Return the (X, Y) coordinate for the center point of the cell that contains the specified text.  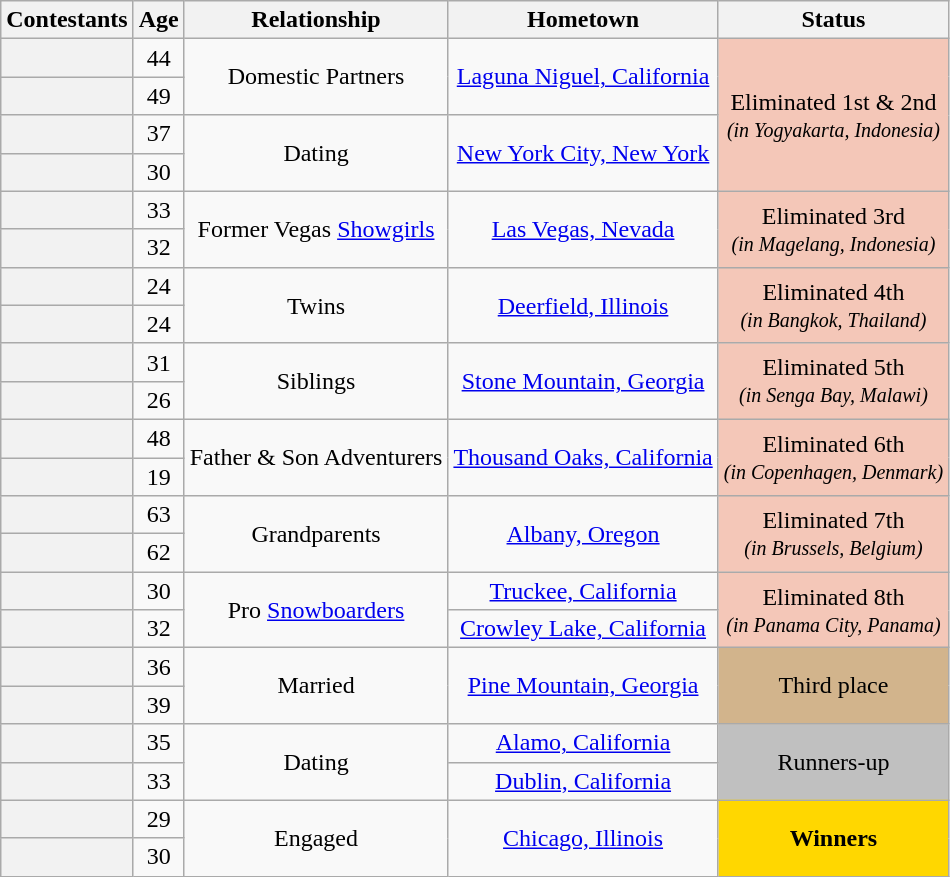
Father & Son Adventurers (316, 457)
Stone Mountain, Georgia (583, 381)
Siblings (316, 381)
Hometown (583, 20)
63 (158, 515)
Status (833, 20)
39 (158, 705)
Eliminated 3rd(in Magelang, Indonesia) (833, 229)
29 (158, 819)
Third place (833, 686)
62 (158, 553)
Eliminated 5th(in Senga Bay, Malawi) (833, 381)
Eliminated 6th(in Copenhagen, Denmark) (833, 457)
Deerfield, Illinois (583, 305)
Relationship (316, 20)
36 (158, 667)
Domestic Partners (316, 77)
Pine Mountain, Georgia (583, 686)
Eliminated 8th(in Panama City, Panama) (833, 610)
Truckee, California (583, 591)
Married (316, 686)
Eliminated 4th(in Bangkok, Thailand) (833, 305)
Engaged (316, 838)
Former Vegas Showgirls (316, 229)
49 (158, 96)
31 (158, 362)
Twins (316, 305)
44 (158, 58)
Pro Snowboarders (316, 610)
Las Vegas, Nevada (583, 229)
48 (158, 438)
New York City, New York (583, 153)
Chicago, Illinois (583, 838)
Crowley Lake, California (583, 629)
Contestants (67, 20)
Eliminated 1st & 2nd(in Yogyakarta, Indonesia) (833, 115)
Age (158, 20)
Albany, Oregon (583, 534)
Dublin, California (583, 781)
Alamo, California (583, 743)
19 (158, 477)
Runners-up (833, 762)
Grandparents (316, 534)
Winners (833, 838)
Eliminated 7th(in Brussels, Belgium) (833, 534)
37 (158, 134)
Laguna Niguel, California (583, 77)
26 (158, 400)
Thousand Oaks, California (583, 457)
35 (158, 743)
